Capture the cell that displays the provided text and extract its (X, Y) central coordinate. 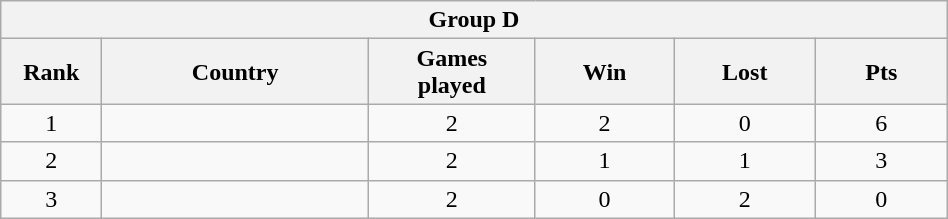
Pts (881, 72)
Rank (52, 72)
Group D (474, 20)
6 (881, 123)
Country (236, 72)
Lost (744, 72)
Games played (452, 72)
Win (604, 72)
